Scan for the cell matching the given text and deliver its [x, y] coordinate at center. 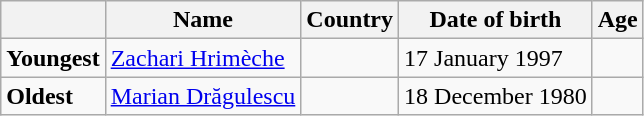
Oldest [53, 96]
18 December 1980 [496, 96]
Marian Drăgulescu [203, 96]
Name [203, 20]
Date of birth [496, 20]
Age [618, 20]
Zachari Hrimèche [203, 58]
17 January 1997 [496, 58]
Youngest [53, 58]
Country [350, 20]
